Capture the cell that displays the provided text and extract its [x, y] central coordinate. 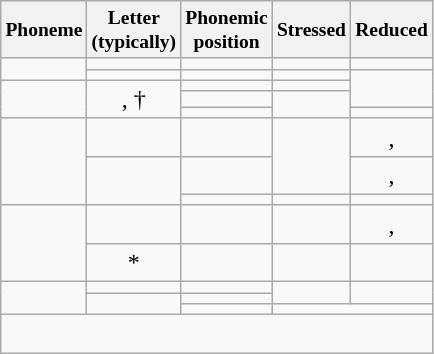
Letter(typically) [134, 30]
, † [134, 99]
Stressed [311, 30]
Phonemicposition [227, 30]
Phoneme [44, 30]
* [134, 262]
Reduced [392, 30]
